Identify which cell holds the provided text, then report its [x, y] central coordinate. 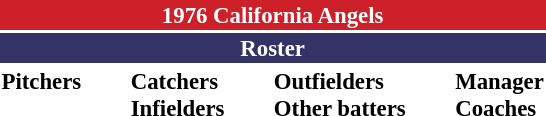
Roster [272, 48]
1976 California Angels [272, 15]
